Return the [X, Y] coordinate for the center point of the cell that contains the specified text.  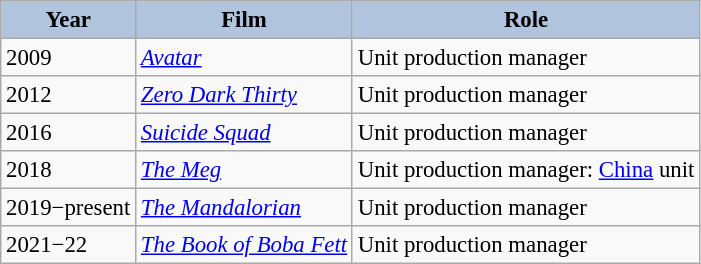
Avatar [244, 58]
Zero Dark Thirty [244, 95]
The Mandalorian [244, 208]
2012 [68, 95]
The Book of Boba Fett [244, 245]
The Meg [244, 170]
Role [526, 20]
Unit production manager: China unit [526, 170]
Film [244, 20]
Year [68, 20]
2016 [68, 133]
2009 [68, 58]
2021−22 [68, 245]
2018 [68, 170]
Suicide Squad [244, 133]
2019−present [68, 208]
